For the text-containing cell, return its midpoint in (X, Y) coordinate format. 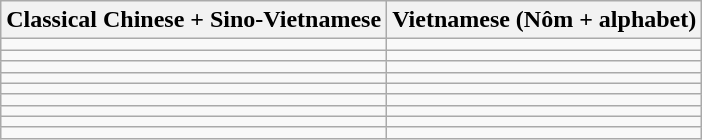
Classical Chinese + Sino-Vietnamese (194, 20)
Vietnamese (Nôm + alphabet) (544, 20)
